Locate the cell with the specified text and output its [X, Y] center coordinate. 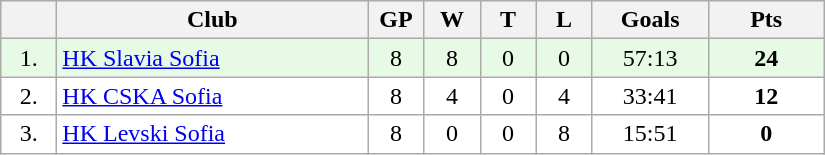
12 [766, 96]
HK Levski Sofia [212, 134]
Pts [766, 20]
24 [766, 58]
Club [212, 20]
33:41 [650, 96]
L [564, 20]
Goals [650, 20]
3. [29, 134]
HK Slavia Sofia [212, 58]
T [508, 20]
15:51 [650, 134]
1. [29, 58]
W [452, 20]
GP [396, 20]
HK CSKA Sofia [212, 96]
2. [29, 96]
57:13 [650, 58]
